Return the (X, Y) coordinate for the center point of the cell that contains the specified text.  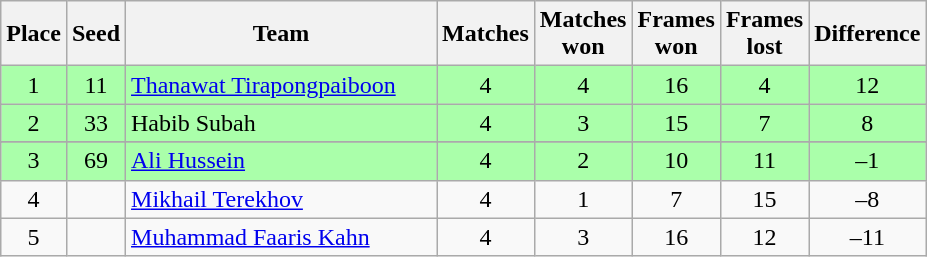
Difference (868, 34)
–8 (868, 199)
Muhammad Faaris Kahn (282, 237)
–1 (868, 161)
Seed (96, 34)
Frames lost (764, 34)
Frames won (676, 34)
5 (34, 237)
Habib Subah (282, 123)
Mikhail Terekhov (282, 199)
10 (676, 161)
Matches (486, 34)
69 (96, 161)
8 (868, 123)
–11 (868, 237)
33 (96, 123)
Thanawat Tirapongpaiboon (282, 85)
Ali Hussein (282, 161)
Team (282, 34)
Place (34, 34)
Matches won (583, 34)
